Determine the [X, Y] coordinate at the center of the cell enclosing the given text.  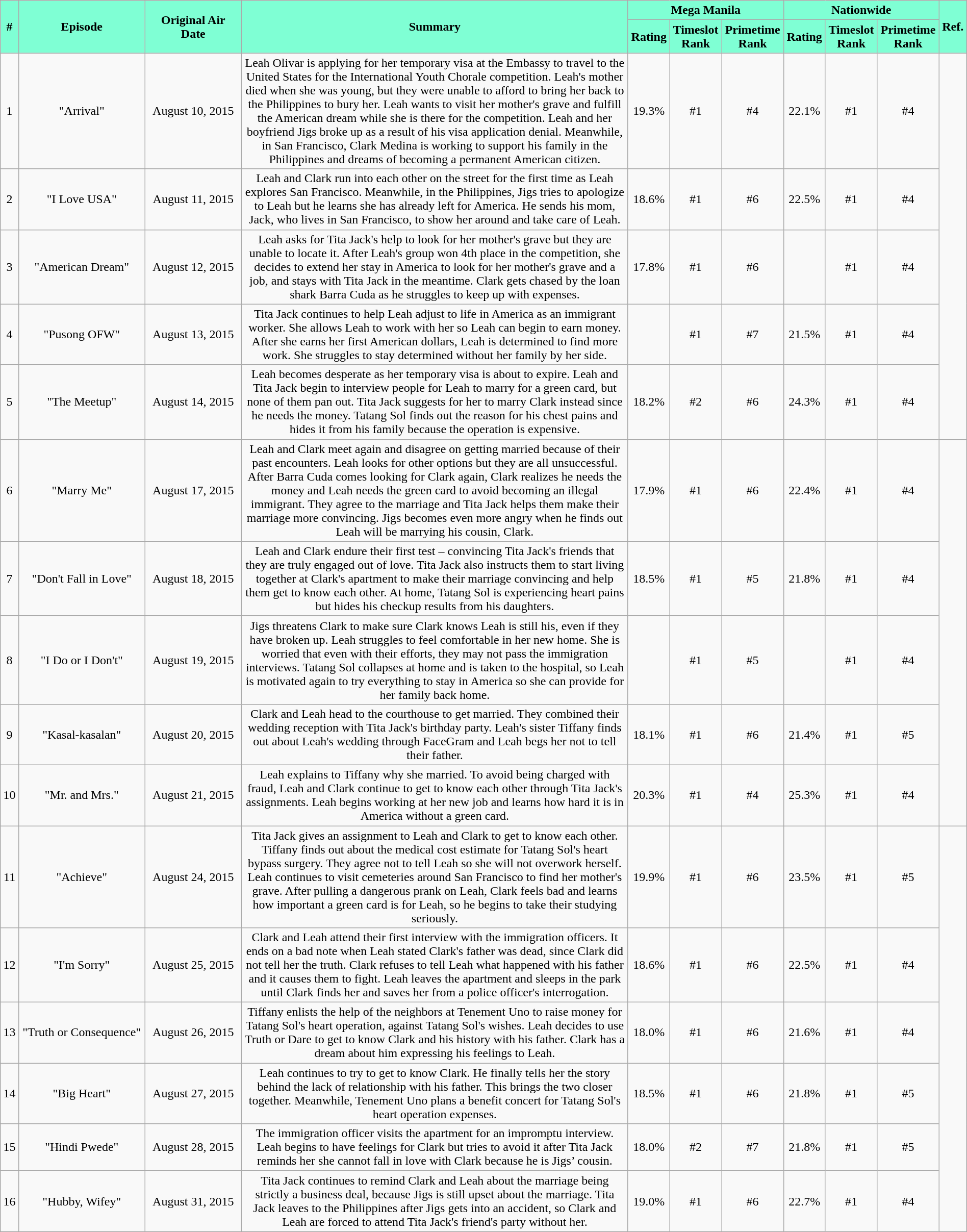
"I'm Sorry" [82, 965]
22.1% [804, 111]
August 28, 2015 [193, 1147]
21.4% [804, 735]
22.7% [804, 1201]
Original Air Date [193, 27]
"Truth or Consequence" [82, 1033]
"I Love USA" [82, 199]
"American Dream" [82, 267]
"Kasal-kasalan" [82, 735]
9 [10, 735]
August 20, 2015 [193, 735]
"Hubby, Wifey" [82, 1201]
"Marry Me" [82, 490]
"Pusong OFW" [82, 335]
"Arrival" [82, 111]
# [10, 27]
2 [10, 199]
17.9% [649, 490]
Ref. [953, 27]
19.3% [649, 111]
8 [10, 660]
"The Meetup" [82, 402]
24.3% [804, 402]
20.3% [649, 795]
"Achieve" [82, 876]
August 27, 2015 [193, 1094]
August 24, 2015 [193, 876]
August 25, 2015 [193, 965]
15 [10, 1147]
August 14, 2015 [193, 402]
23.5% [804, 876]
11 [10, 876]
14 [10, 1094]
22.4% [804, 490]
"Mr. and Mrs." [82, 795]
Nationwide [861, 10]
August 26, 2015 [193, 1033]
August 17, 2015 [193, 490]
"I Do or I Don't" [82, 660]
August 12, 2015 [193, 267]
August 19, 2015 [193, 660]
Mega Manila [706, 10]
August 11, 2015 [193, 199]
"Hindi Pwede" [82, 1147]
1 [10, 111]
5 [10, 402]
21.5% [804, 335]
"Don't Fall in Love" [82, 579]
10 [10, 795]
18.2% [649, 402]
13 [10, 1033]
"Big Heart" [82, 1094]
August 31, 2015 [193, 1201]
19.9% [649, 876]
August 10, 2015 [193, 111]
August 21, 2015 [193, 795]
August 18, 2015 [193, 579]
3 [10, 267]
16 [10, 1201]
Summary [435, 27]
19.0% [649, 1201]
17.8% [649, 267]
6 [10, 490]
18.1% [649, 735]
7 [10, 579]
Episode [82, 27]
August 13, 2015 [193, 335]
12 [10, 965]
21.6% [804, 1033]
25.3% [804, 795]
4 [10, 335]
